Pinpoint the cell where the given text exists, returning its (X, Y) midpoint coordinate. 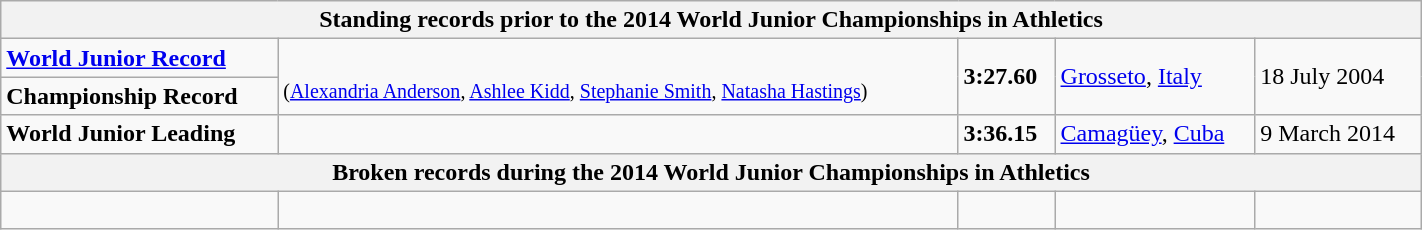
18 July 2004 (1338, 77)
3:27.60 (1006, 77)
World Junior Leading (140, 134)
(Alexandria Anderson, Ashlee Kidd, Stephanie Smith, Natasha Hastings) (618, 77)
Standing records prior to the 2014 World Junior Championships in Athletics (711, 20)
Championship Record (140, 96)
9 March 2014 (1338, 134)
Broken records during the 2014 World Junior Championships in Athletics (711, 172)
Grosseto, Italy (1155, 77)
3:36.15 (1006, 134)
Camagüey, Cuba (1155, 134)
World Junior Record (140, 58)
